Return (X, Y) of the center of cell containing provided text 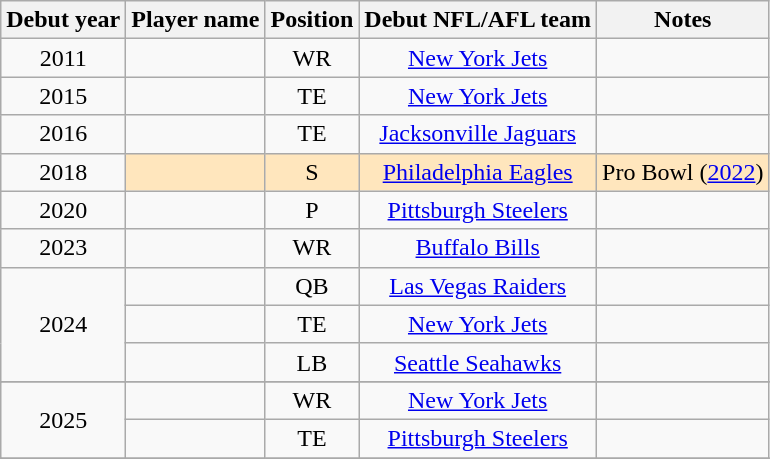
2024 (64, 324)
Seattle Seahawks (478, 362)
P (312, 210)
2016 (64, 134)
2011 (64, 58)
Debut NFL/AFL team (478, 20)
QB (312, 286)
Debut year (64, 20)
Philadelphia Eagles (478, 172)
Position (312, 20)
Player name (196, 20)
Notes (683, 20)
2020 (64, 210)
S (312, 172)
LB (312, 362)
Las Vegas Raiders (478, 286)
Buffalo Bills (478, 248)
2018 (64, 172)
2015 (64, 96)
Pro Bowl (2022) (683, 172)
2023 (64, 248)
Jacksonville Jaguars (478, 134)
2025 (64, 419)
